Determine the (X, Y) coordinate at the center of the cell enclosing the given text.  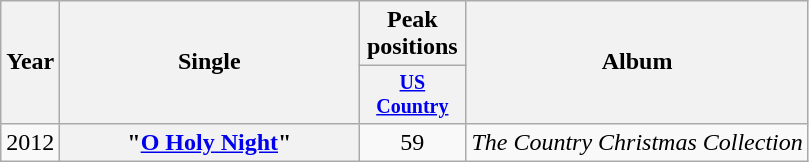
The Country Christmas Collection (637, 142)
59 (412, 142)
Peak positions (412, 34)
Single (210, 62)
"O Holy Night" (210, 142)
2012 (30, 142)
Year (30, 62)
Album (637, 62)
US Country (412, 94)
